Search for the cell housing the specified text and yield its [X, Y] center coordinate. 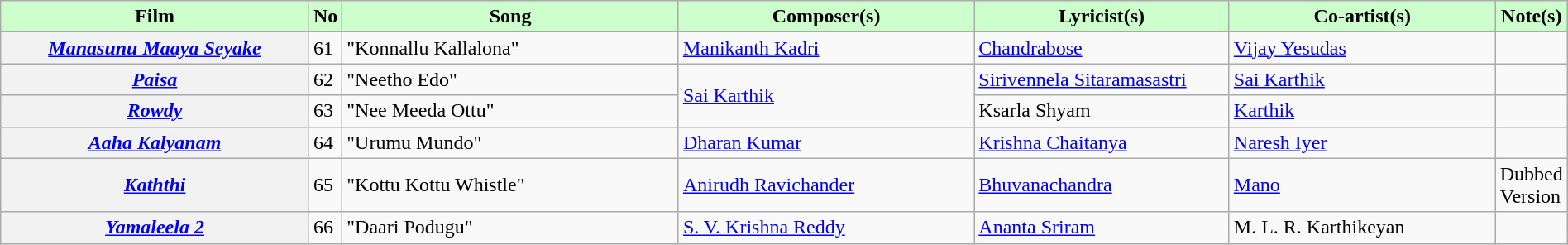
Anirudh Ravichander [825, 185]
66 [325, 228]
62 [325, 79]
Bhuvanachandra [1102, 185]
"Kottu Kottu Whistle" [511, 185]
Lyricist(s) [1102, 17]
Co-artist(s) [1362, 17]
Aaha Kalyanam [155, 142]
61 [325, 48]
No [325, 17]
Mano [1362, 185]
Sirivennela Sitaramasastri [1102, 79]
"Nee Meeda Ottu" [511, 111]
Kaththi [155, 185]
Karthik [1362, 111]
S. V. Krishna Reddy [825, 228]
Ananta Sriram [1102, 228]
Krishna Chaitanya [1102, 142]
"Konnallu Kallalona" [511, 48]
Naresh Iyer [1362, 142]
Note(s) [1532, 17]
Chandrabose [1102, 48]
Vijay Yesudas [1362, 48]
Dharan Kumar [825, 142]
Film [155, 17]
Manasunu Maaya Seyake [155, 48]
Song [511, 17]
65 [325, 185]
Yamaleela 2 [155, 228]
M. L. R. Karthikeyan [1362, 228]
Dubbed Version [1532, 185]
Composer(s) [825, 17]
"Urumu Mundo" [511, 142]
"Daari Podugu" [511, 228]
Paisa [155, 79]
Manikanth Kadri [825, 48]
"Neetho Edo" [511, 79]
63 [325, 111]
64 [325, 142]
Ksarla Shyam [1102, 111]
Rowdy [155, 111]
